For the text-containing cell, return its midpoint in [x, y] coordinate format. 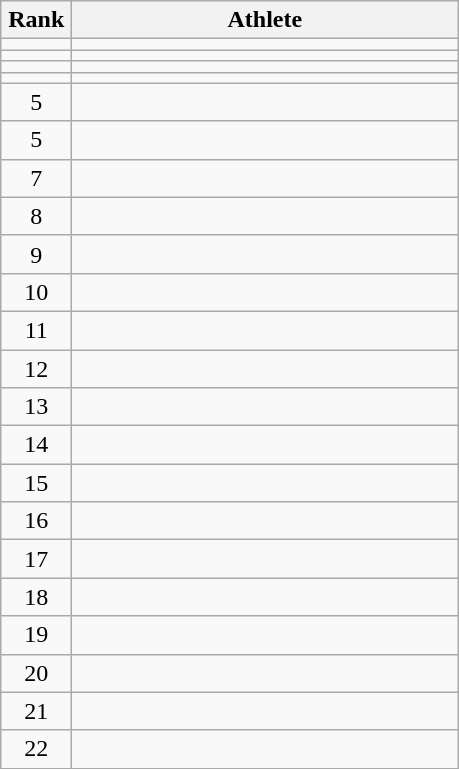
16 [36, 521]
Athlete [265, 20]
14 [36, 445]
15 [36, 483]
9 [36, 254]
12 [36, 369]
19 [36, 635]
8 [36, 216]
18 [36, 597]
Rank [36, 20]
21 [36, 711]
7 [36, 178]
17 [36, 559]
22 [36, 749]
10 [36, 292]
13 [36, 407]
11 [36, 330]
20 [36, 673]
